Output the (x, y) coordinate of the center of the cell containing the given text.  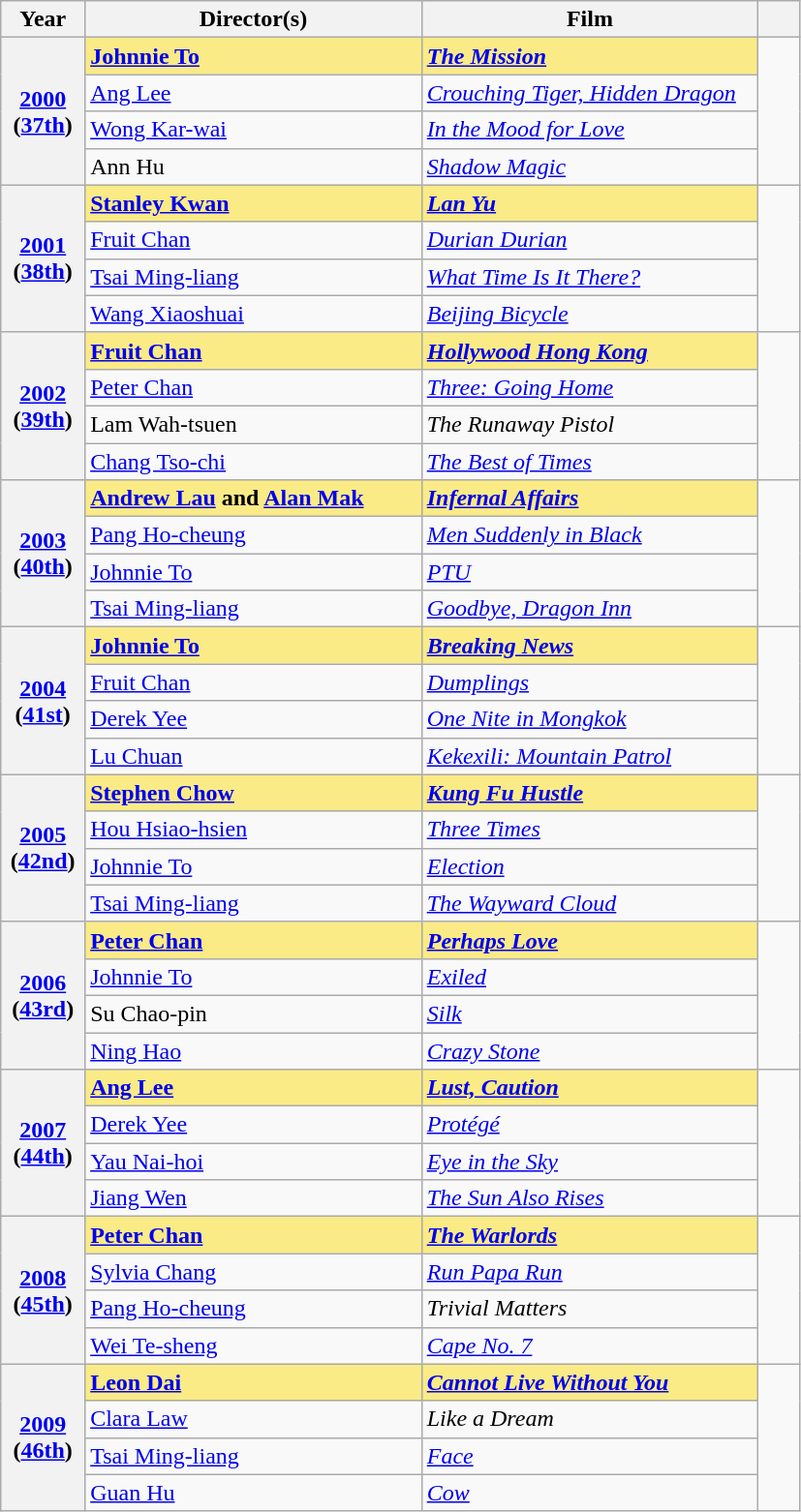
Director(s) (254, 19)
Kung Fu Hustle (590, 793)
Chang Tso-chi (254, 462)
Andrew Lau and Alan Mak (254, 499)
Three Times (590, 830)
Kekexili: Mountain Patrol (590, 756)
One Nite in Mongkok (590, 719)
2001(38th) (43, 258)
2002(39th) (43, 406)
2004(41st) (43, 701)
Lam Wah-tsuen (254, 424)
Cow (590, 1493)
Cannot Live Without You (590, 1382)
Election (590, 866)
2000(37th) (43, 111)
Year (43, 19)
Hou Hsiao-hsien (254, 830)
Clara Law (254, 1419)
Crouching Tiger, Hidden Dragon (590, 93)
Crazy Stone (590, 1050)
Hollywood Hong Kong (590, 350)
Wong Kar-wai (254, 130)
Eye in the Sky (590, 1162)
Wang Xiaoshuai (254, 314)
Ann Hu (254, 166)
2009(46th) (43, 1437)
Stephen Chow (254, 793)
Men Suddenly in Black (590, 535)
Yau Nai-hoi (254, 1162)
Film (590, 19)
Protégé (590, 1125)
Breaking News (590, 646)
Jiang Wen (254, 1198)
Silk (590, 1013)
Ning Hao (254, 1050)
Guan Hu (254, 1493)
The Sun Also Rises (590, 1198)
The Warlords (590, 1235)
The Runaway Pistol (590, 424)
Trivial Matters (590, 1309)
Lu Chuan (254, 756)
2003(40th) (43, 554)
2005(42nd) (43, 848)
Leon Dai (254, 1382)
Like a Dream (590, 1419)
2007(44th) (43, 1143)
Sylvia Chang (254, 1272)
The Mission (590, 56)
2008(45th) (43, 1290)
Beijing Bicycle (590, 314)
Perhaps Love (590, 940)
Exiled (590, 977)
Lust, Caution (590, 1088)
Three: Going Home (590, 387)
Cape No. 7 (590, 1346)
What Time Is It There? (590, 277)
Wei Te-sheng (254, 1346)
Lan Yu (590, 203)
The Best of Times (590, 462)
Shadow Magic (590, 166)
Goodbye, Dragon Inn (590, 609)
Face (590, 1456)
Dumplings (590, 682)
PTU (590, 572)
Su Chao-pin (254, 1013)
Infernal Affairs (590, 499)
2006(43rd) (43, 995)
Durian Durian (590, 240)
Run Papa Run (590, 1272)
Stanley Kwan (254, 203)
In the Mood for Love (590, 130)
The Wayward Cloud (590, 903)
